For the text-containing cell, return its midpoint in (x, y) coordinate format. 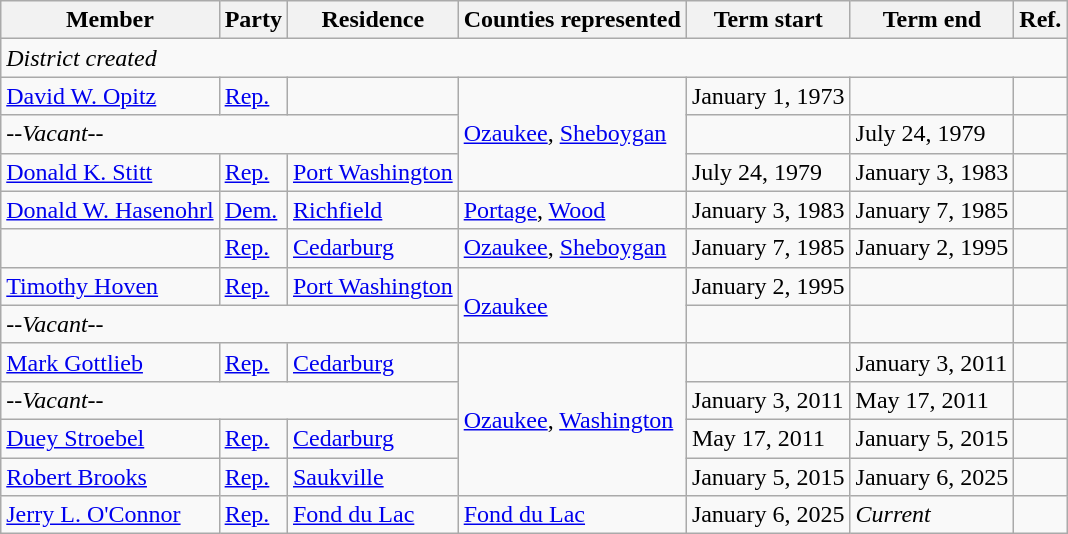
Residence (372, 20)
Timothy Hoven (110, 286)
Term end (932, 20)
Duey Stroebel (110, 438)
Term start (768, 20)
Member (110, 20)
District created (534, 58)
Saukville (372, 477)
Dem. (253, 210)
Jerry L. O'Connor (110, 515)
Ozaukee (572, 305)
Richfield (372, 210)
Current (932, 515)
Party (253, 20)
Counties represented (572, 20)
Portage, Wood (572, 210)
January 1, 1973 (768, 96)
Robert Brooks (110, 477)
Donald K. Stitt (110, 172)
Ref. (1040, 20)
Mark Gottlieb (110, 362)
David W. Opitz (110, 96)
Ozaukee, Washington (572, 419)
Donald W. Hasenohrl (110, 210)
